Return the (x, y) coordinate for the center point of the cell that contains the specified text.  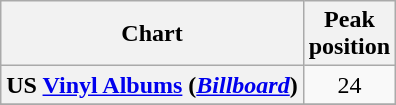
Chart (152, 34)
24 (349, 85)
US Vinyl Albums (Billboard) (152, 85)
Peakposition (349, 34)
